Provide the [x, y] coordinate of the cell's center where the given text is located.  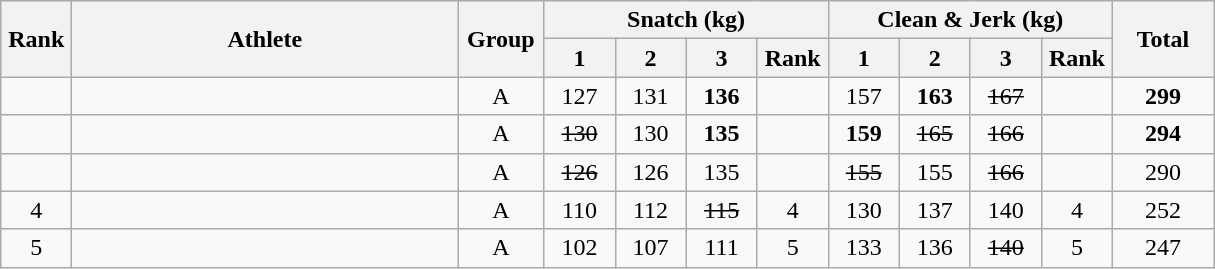
Snatch (kg) [686, 20]
Athlete [265, 39]
102 [580, 248]
163 [934, 96]
247 [1162, 248]
133 [864, 248]
Clean & Jerk (kg) [970, 20]
165 [934, 134]
294 [1162, 134]
Total [1162, 39]
167 [1006, 96]
111 [722, 248]
299 [1162, 96]
157 [864, 96]
127 [580, 96]
107 [650, 248]
112 [650, 210]
110 [580, 210]
159 [864, 134]
115 [722, 210]
131 [650, 96]
Group [501, 39]
290 [1162, 172]
252 [1162, 210]
137 [934, 210]
